Extract the [X, Y] coordinate from the center of the cell holding the provided text.  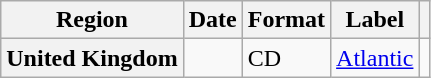
Format [286, 20]
Atlantic [375, 58]
United Kingdom [92, 58]
CD [286, 58]
Label [375, 20]
Date [212, 20]
Region [92, 20]
